Return (X, Y) of the center of cell containing provided text 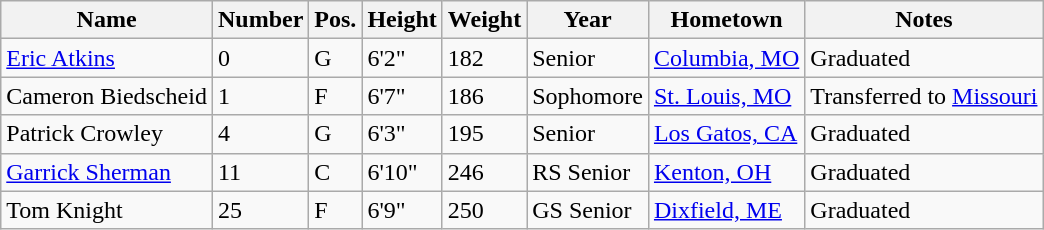
246 (484, 172)
4 (260, 134)
St. Louis, MO (726, 96)
Columbia, MO (726, 58)
11 (260, 172)
0 (260, 58)
Number (260, 20)
6'3" (402, 134)
Sophomore (588, 96)
C (336, 172)
195 (484, 134)
6'7" (402, 96)
Weight (484, 20)
Tom Knight (107, 210)
Eric Atkins (107, 58)
6'9" (402, 210)
186 (484, 96)
Notes (924, 20)
250 (484, 210)
6'10" (402, 172)
Cameron Biedscheid (107, 96)
Year (588, 20)
GS Senior (588, 210)
Los Gatos, CA (726, 134)
182 (484, 58)
Height (402, 20)
Patrick Crowley (107, 134)
Name (107, 20)
Pos. (336, 20)
25 (260, 210)
Kenton, OH (726, 172)
Hometown (726, 20)
RS Senior (588, 172)
6'2" (402, 58)
Transferred to Missouri (924, 96)
Dixfield, ME (726, 210)
Garrick Sherman (107, 172)
1 (260, 96)
